Return (X, Y) of the center of cell containing provided text 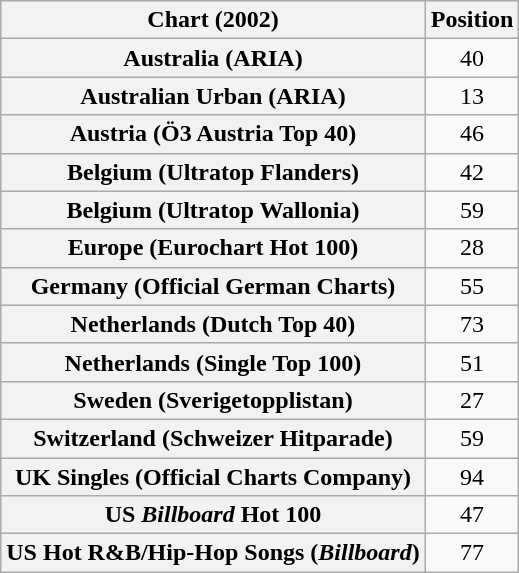
Germany (Official German Charts) (213, 286)
73 (472, 324)
Australia (ARIA) (213, 58)
46 (472, 134)
Austria (Ö3 Austria Top 40) (213, 134)
55 (472, 286)
Sweden (Sverigetopplistan) (213, 400)
Belgium (Ultratop Flanders) (213, 172)
27 (472, 400)
UK Singles (Official Charts Company) (213, 477)
40 (472, 58)
Chart (2002) (213, 20)
US Billboard Hot 100 (213, 515)
47 (472, 515)
Position (472, 20)
Australian Urban (ARIA) (213, 96)
28 (472, 248)
13 (472, 96)
51 (472, 362)
US Hot R&B/Hip-Hop Songs (Billboard) (213, 553)
Belgium (Ultratop Wallonia) (213, 210)
Europe (Eurochart Hot 100) (213, 248)
Switzerland (Schweizer Hitparade) (213, 438)
Netherlands (Single Top 100) (213, 362)
Netherlands (Dutch Top 40) (213, 324)
77 (472, 553)
42 (472, 172)
94 (472, 477)
